From the cell containing the given text, extract its center point as (X, Y) coordinate. 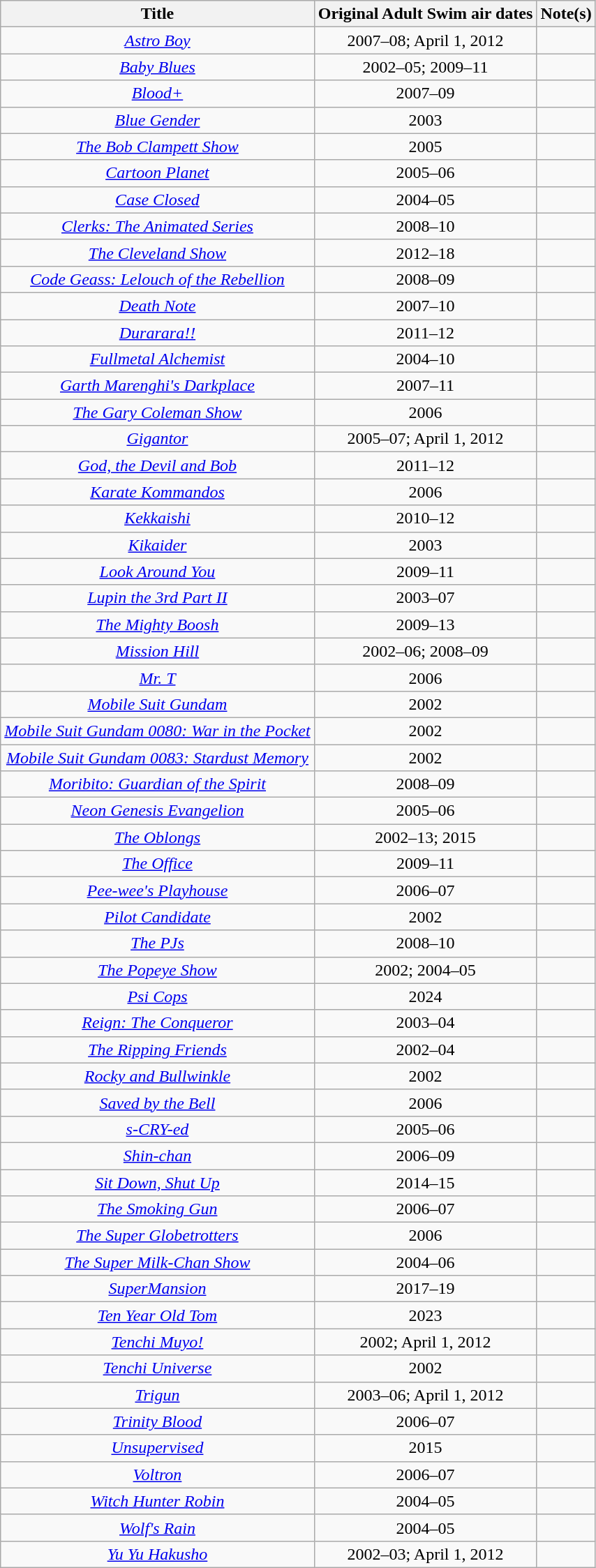
Mobile Suit Gundam 0080: War in the Pocket (158, 731)
2002; 2004–05 (426, 970)
2007–10 (426, 306)
Mission Hill (158, 651)
Psi Cops (158, 996)
Moribito: Guardian of the Spirit (158, 784)
2017–19 (426, 1289)
Trigun (158, 1395)
Sit Down, Shut Up (158, 1183)
Yu Yu Hakusho (158, 1554)
2023 (426, 1315)
Code Geass: Lelouch of the Rebellion (158, 279)
Blood+ (158, 94)
Rocky and Bullwinkle (158, 1076)
The Popeye Show (158, 970)
2005–07; April 1, 2012 (426, 439)
Kekkaishi (158, 518)
Astro Boy (158, 40)
Clerks: The Animated Series (158, 226)
The Office (158, 864)
2007–11 (426, 386)
Karate Kommandos (158, 492)
Fullmetal Alchemist (158, 359)
Ten Year Old Tom (158, 1315)
Kikaider (158, 545)
Note(s) (566, 14)
Gigantor (158, 439)
Mobile Suit Gundam 0083: Stardust Memory (158, 757)
Saved by the Bell (158, 1103)
SuperMansion (158, 1289)
2002–03; April 1, 2012 (426, 1554)
Pee-wee's Playhouse (158, 890)
2002; April 1, 2012 (426, 1342)
The Mighty Boosh (158, 625)
God, the Devil and Bob (158, 465)
The Cleveland Show (158, 253)
2015 (426, 1448)
2007–09 (426, 94)
Baby Blues (158, 67)
2002–05; 2009–11 (426, 67)
The Smoking Gun (158, 1209)
Shin-chan (158, 1156)
Wolf's Rain (158, 1528)
Neon Genesis Evangelion (158, 811)
2004–06 (426, 1262)
Lupin the 3rd Part II (158, 598)
2005 (426, 147)
Death Note (158, 306)
The PJs (158, 943)
Case Closed (158, 200)
Tenchi Muyo! (158, 1342)
Look Around You (158, 572)
Blue Gender (158, 120)
s-CRY-ed (158, 1129)
Voltron (158, 1474)
The Super Milk-Chan Show (158, 1262)
Title (158, 14)
2014–15 (426, 1183)
Pilot Candidate (158, 917)
2003–07 (426, 598)
The Ripping Friends (158, 1050)
The Bob Clampett Show (158, 147)
Unsupervised (158, 1448)
The Super Globetrotters (158, 1236)
The Gary Coleman Show (158, 412)
Durarara!! (158, 333)
2010–12 (426, 518)
2003–06; April 1, 2012 (426, 1395)
2009–13 (426, 625)
Cartoon Planet (158, 173)
Mr. T (158, 678)
2002–06; 2008–09 (426, 651)
Tenchi Universe (158, 1368)
Trinity Blood (158, 1421)
2007–08; April 1, 2012 (426, 40)
2004–10 (426, 359)
2024 (426, 996)
2006–09 (426, 1156)
2002–04 (426, 1050)
Witch Hunter Robin (158, 1501)
Mobile Suit Gundam (158, 704)
2012–18 (426, 253)
Reign: The Conqueror (158, 1023)
Original Adult Swim air dates (426, 14)
2002–13; 2015 (426, 837)
2003–04 (426, 1023)
The Oblongs (158, 837)
Garth Marenghi's Darkplace (158, 386)
